Extract the (x, y) coordinate from the center of the cell holding the provided text.  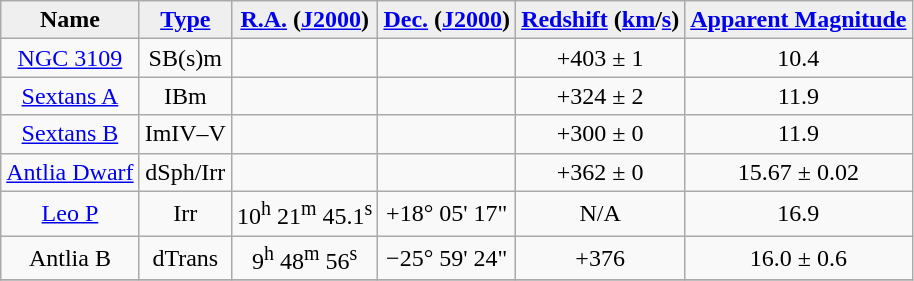
dTrans (185, 258)
Antlia B (70, 258)
ImIV–V (185, 134)
9h 48m 56s (304, 258)
+300 ± 0 (600, 134)
SB(s)m (185, 58)
IBm (185, 96)
NGC 3109 (70, 58)
10.4 (798, 58)
Sextans B (70, 134)
+376 (600, 258)
N/A (600, 214)
Irr (185, 214)
Redshift (km/s) (600, 20)
+362 ± 0 (600, 172)
15.67 ± 0.02 (798, 172)
10h 21m 45.1s (304, 214)
+18° 05' 17" (447, 214)
Apparent Magnitude (798, 20)
Sextans A (70, 96)
Antlia Dwarf (70, 172)
+324 ± 2 (600, 96)
16.0 ± 0.6 (798, 258)
−25° 59' 24" (447, 258)
Dec. (J2000) (447, 20)
R.A. (J2000) (304, 20)
+403 ± 1 (600, 58)
Leo P (70, 214)
16.9 (798, 214)
Name (70, 20)
dSph/Irr (185, 172)
Type (185, 20)
